Search for the cell housing the specified text and yield its (x, y) center coordinate. 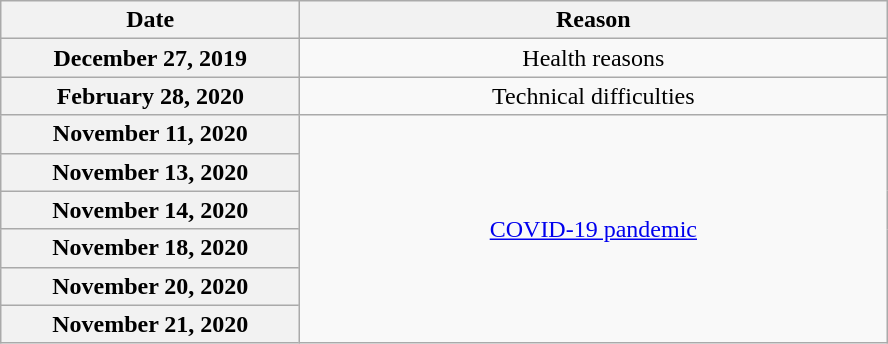
November 21, 2020 (150, 324)
Technical difficulties (594, 96)
November 20, 2020 (150, 286)
Reason (594, 20)
November 14, 2020 (150, 210)
November 18, 2020 (150, 248)
December 27, 2019 (150, 58)
COVID-19 pandemic (594, 229)
November 11, 2020 (150, 134)
November 13, 2020 (150, 172)
Health reasons (594, 58)
Date (150, 20)
February 28, 2020 (150, 96)
